Identify which cell holds the provided text, then report its (X, Y) central coordinate. 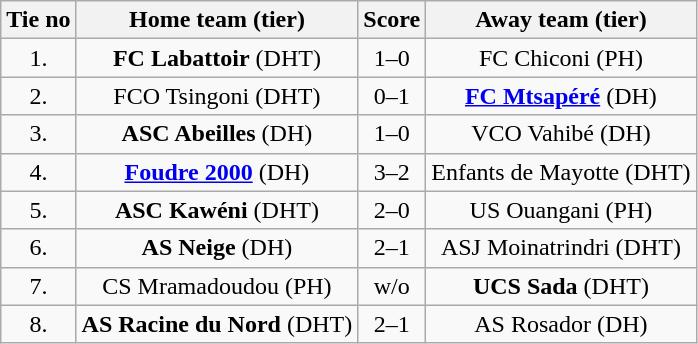
ASC Abeilles (DH) (217, 134)
Enfants de Mayotte (DHT) (561, 172)
7. (38, 286)
Away team (tier) (561, 20)
3. (38, 134)
Score (392, 20)
Foudre 2000 (DH) (217, 172)
0–1 (392, 96)
ASJ Moinatrindri (DHT) (561, 248)
FC Chiconi (PH) (561, 58)
2. (38, 96)
AS Rosador (DH) (561, 324)
US Ouangani (PH) (561, 210)
8. (38, 324)
FC Labattoir (DHT) (217, 58)
VCO Vahibé (DH) (561, 134)
5. (38, 210)
ASC Kawéni (DHT) (217, 210)
4. (38, 172)
w/o (392, 286)
2–0 (392, 210)
Home team (tier) (217, 20)
CS Mramadoudou (PH) (217, 286)
UCS Sada (DHT) (561, 286)
3–2 (392, 172)
FC Mtsapéré (DH) (561, 96)
FCO Tsingoni (DHT) (217, 96)
Tie no (38, 20)
AS Neige (DH) (217, 248)
1. (38, 58)
AS Racine du Nord (DHT) (217, 324)
6. (38, 248)
